Determine the [x, y] coordinate at the center of the cell enclosing the given text.  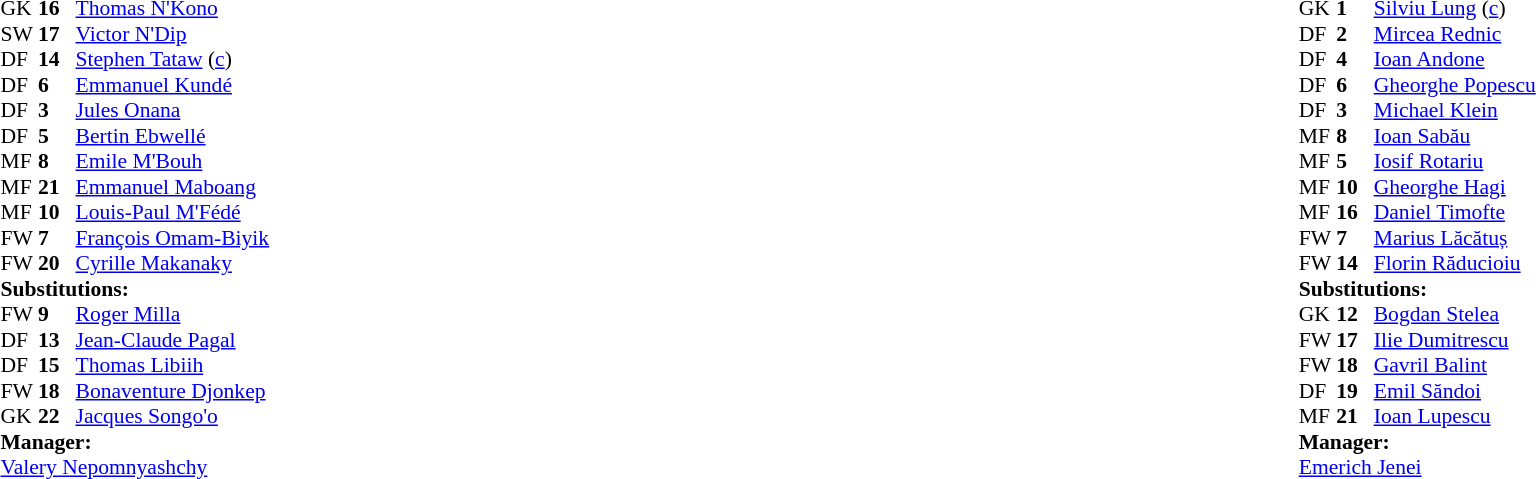
Jules Onana [173, 111]
Emmanuel Kundé [173, 85]
Bonaventure Djonkep [173, 391]
Bertin Ebwellé [173, 136]
Emile M'Bouh [173, 161]
20 [57, 263]
2 [1355, 34]
Florin Răducioiu [1455, 263]
Victor N'Dip [173, 34]
Jean-Claude Pagal [173, 340]
Cyrille Makanaky [173, 263]
Michael Klein [1455, 111]
Ioan Andone [1455, 59]
Jacques Songo'o [173, 417]
Bogdan Stelea [1455, 315]
Daniel Timofte [1455, 213]
Gavril Balint [1455, 365]
16 [1355, 213]
12 [1355, 315]
Thomas Libiih [173, 365]
19 [1355, 391]
Ioan Lupescu [1455, 417]
13 [57, 340]
4 [1355, 59]
Marius Lăcătuș [1455, 238]
Ioan Sabău [1455, 136]
9 [57, 315]
22 [57, 417]
SW [19, 34]
Stephen Tataw (c) [173, 59]
Roger Milla [173, 315]
Emmanuel Maboang [173, 187]
François Omam-Biyik [173, 238]
Louis-Paul M'Fédé [173, 213]
Gheorghe Popescu [1455, 85]
15 [57, 365]
Gheorghe Hagi [1455, 187]
Mircea Rednic [1455, 34]
Iosif Rotariu [1455, 161]
Emil Săndoi [1455, 391]
Ilie Dumitrescu [1455, 340]
